Pinpoint the cell where the given text exists, returning its [X, Y] midpoint coordinate. 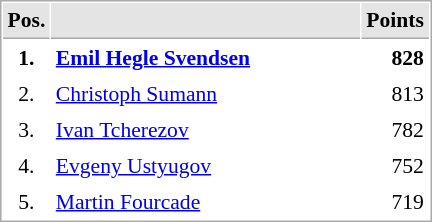
4. [26, 165]
Pos. [26, 21]
828 [396, 57]
2. [26, 93]
Christoph Sumann [206, 93]
5. [26, 201]
1. [26, 57]
Martin Fourcade [206, 201]
Evgeny Ustyugov [206, 165]
752 [396, 165]
3. [26, 129]
719 [396, 201]
Emil Hegle Svendsen [206, 57]
Ivan Tcherezov [206, 129]
782 [396, 129]
Points [396, 21]
813 [396, 93]
